From the cell containing the given text, extract its center point as [X, Y] coordinate. 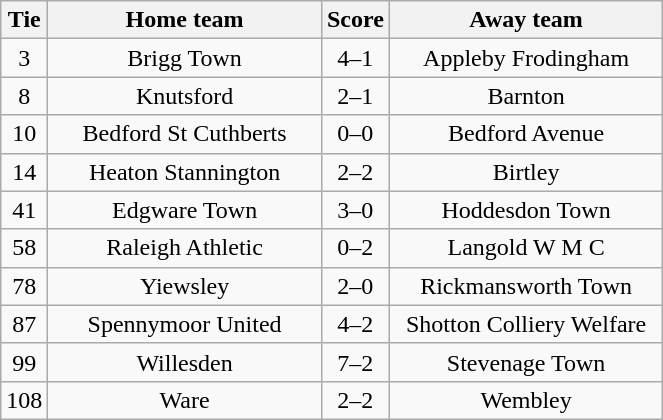
14 [24, 172]
3–0 [355, 210]
4–1 [355, 58]
Ware [185, 400]
Edgware Town [185, 210]
0–2 [355, 248]
58 [24, 248]
Score [355, 20]
Bedford Avenue [526, 134]
Hoddesdon Town [526, 210]
4–2 [355, 324]
Home team [185, 20]
Tie [24, 20]
Spennymoor United [185, 324]
108 [24, 400]
10 [24, 134]
Yiewsley [185, 286]
0–0 [355, 134]
2–1 [355, 96]
8 [24, 96]
Heaton Stannington [185, 172]
87 [24, 324]
Birtley [526, 172]
41 [24, 210]
99 [24, 362]
Langold W M C [526, 248]
Brigg Town [185, 58]
Appleby Frodingham [526, 58]
Rickmansworth Town [526, 286]
Shotton Colliery Welfare [526, 324]
Willesden [185, 362]
Stevenage Town [526, 362]
2–0 [355, 286]
78 [24, 286]
Away team [526, 20]
Wembley [526, 400]
Bedford St Cuthberts [185, 134]
Knutsford [185, 96]
3 [24, 58]
7–2 [355, 362]
Barnton [526, 96]
Raleigh Athletic [185, 248]
